For the text-containing cell, return its midpoint in [X, Y] coordinate format. 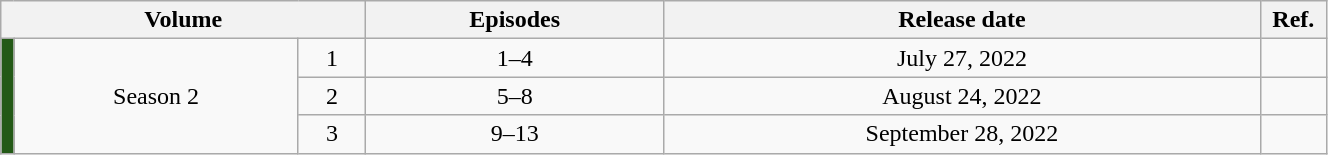
1–4 [515, 58]
3 [332, 134]
1 [332, 58]
5–8 [515, 96]
Volume [184, 20]
August 24, 2022 [962, 96]
Season 2 [156, 96]
Release date [962, 20]
Ref. [1293, 20]
September 28, 2022 [962, 134]
Episodes [515, 20]
2 [332, 96]
9–13 [515, 134]
July 27, 2022 [962, 58]
